Detect which cell encompasses the target text, then output its [x, y] center coordinate. 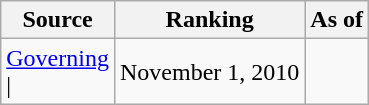
As of [337, 20]
Governing| [58, 72]
Ranking [209, 20]
November 1, 2010 [209, 72]
Source [58, 20]
